Extract the [X, Y] coordinate from the center of the cell holding the provided text.  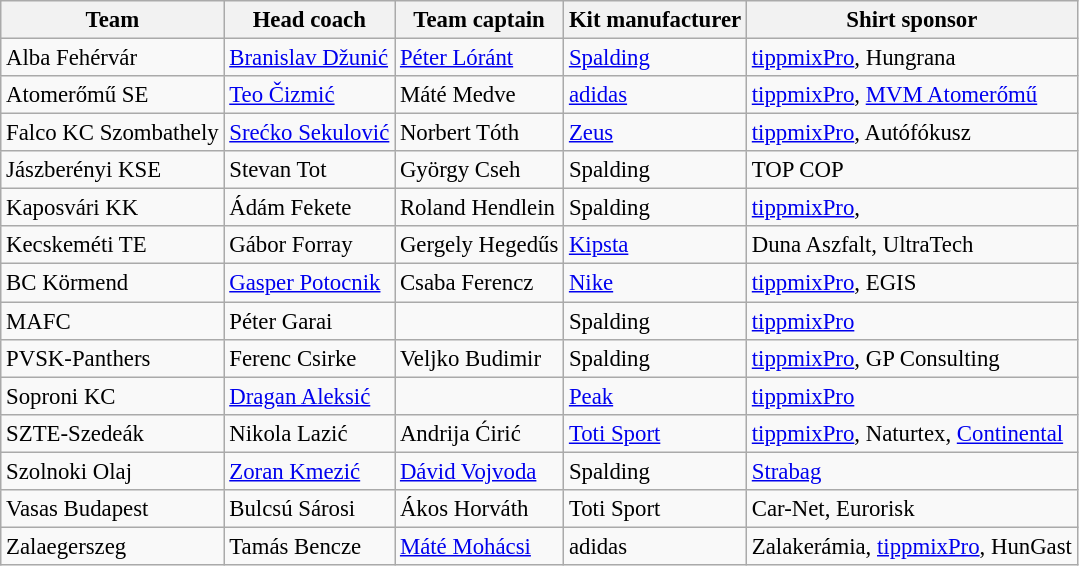
tippmixPro, MVM Atomerőmű [912, 95]
tippmixPro, Autófókusz [912, 133]
Ferenc Csirke [310, 358]
Duna Aszfalt, UltraTech [912, 245]
Zalaegerszeg [112, 546]
Falco KC Szombathely [112, 133]
Szolnoki Olaj [112, 471]
Csaba Ferencz [480, 283]
Nike [656, 283]
Atomerőmű SE [112, 95]
Gasper Potocnik [310, 283]
Veljko Budimir [480, 358]
Bulcsú Sárosi [310, 509]
György Cseh [480, 170]
tippmixPro, GP Consulting [912, 358]
tippmixPro, Naturtex, Continental [912, 433]
Norbert Tóth [480, 133]
Tamás Bencze [310, 546]
Head coach [310, 20]
TOP COP [912, 170]
Kipsta [656, 245]
Kaposvári KK [112, 208]
Gábor Forray [310, 245]
Jászberényi KSE [112, 170]
tippmixPro, EGIS [912, 283]
Srećko Sekulović [310, 133]
Péter Lóránt [480, 58]
Teo Čizmić [310, 95]
Branislav Džunić [310, 58]
Team [112, 20]
BC Körmend [112, 283]
tippmixPro, [912, 208]
Ádám Fekete [310, 208]
Strabag [912, 471]
Péter Garai [310, 321]
Ákos Horváth [480, 509]
Zalakerámia, tippmixPro, HunGast [912, 546]
Gergely Hegedűs [480, 245]
Alba Fehérvár [112, 58]
Zoran Kmezić [310, 471]
Roland Hendlein [480, 208]
Peak [656, 396]
Car-Net, Eurorisk [912, 509]
Kit manufacturer [656, 20]
Stevan Tot [310, 170]
Dragan Aleksić [310, 396]
Team captain [480, 20]
Dávid Vojvoda [480, 471]
PVSK-Panthers [112, 358]
Nikola Lazić [310, 433]
Soproni KC [112, 396]
MAFC [112, 321]
Kecskeméti TE [112, 245]
Shirt sponsor [912, 20]
Máté Medve [480, 95]
Zeus [656, 133]
SZTE-Szedeák [112, 433]
tippmixPro, Hungrana [912, 58]
Andrija Ćirić [480, 433]
Vasas Budapest [112, 509]
Máté Mohácsi [480, 546]
